Scan for the cell matching the given text and deliver its (x, y) coordinate at center. 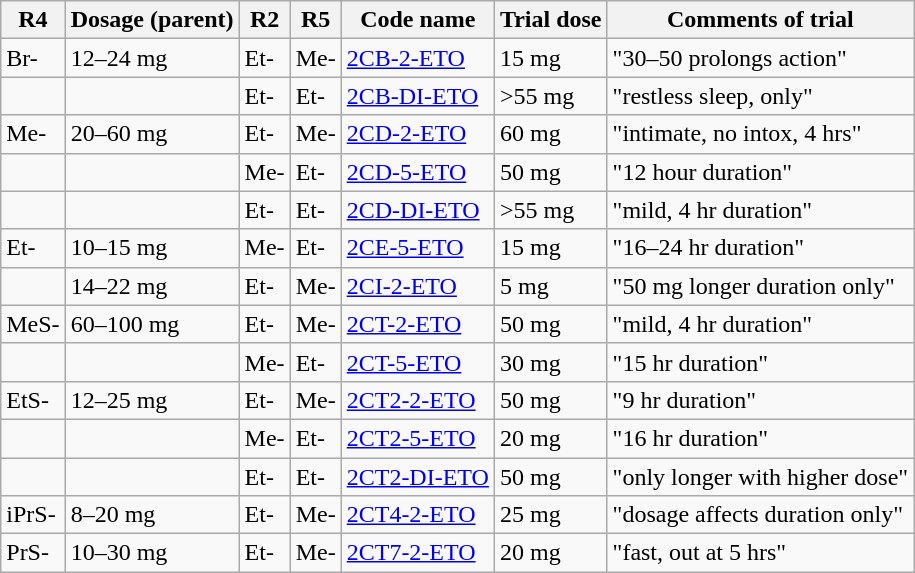
60 mg (550, 134)
2CT7-2-ETO (418, 553)
Br- (33, 58)
R5 (316, 20)
2CT-5-ETO (418, 362)
"15 hr duration" (760, 362)
EtS- (33, 400)
MeS- (33, 324)
"9 hr duration" (760, 400)
30 mg (550, 362)
10–30 mg (152, 553)
R2 (264, 20)
5 mg (550, 286)
"50 mg longer duration only" (760, 286)
2CI-2-ETO (418, 286)
Dosage (parent) (152, 20)
2CE-5-ETO (418, 248)
60–100 mg (152, 324)
PrS- (33, 553)
"restless sleep, only" (760, 96)
"16–24 hr duration" (760, 248)
Code name (418, 20)
"only longer with higher dose" (760, 477)
2CD-DI-ETO (418, 210)
2CB-DI-ETO (418, 96)
12–25 mg (152, 400)
2CT2-5-ETO (418, 438)
8–20 mg (152, 515)
"12 hour duration" (760, 172)
"dosage affects duration only" (760, 515)
2CT2-DI-ETO (418, 477)
10–15 mg (152, 248)
"intimate, no intox, 4 hrs" (760, 134)
"fast, out at 5 hrs" (760, 553)
"30–50 prolongs action" (760, 58)
20–60 mg (152, 134)
12–24 mg (152, 58)
"16 hr duration" (760, 438)
Comments of trial (760, 20)
2CT-2-ETO (418, 324)
2CD-2-ETO (418, 134)
2CT2-2-ETO (418, 400)
R4 (33, 20)
2CT4-2-ETO (418, 515)
14–22 mg (152, 286)
2CD-5-ETO (418, 172)
iPrS- (33, 515)
Trial dose (550, 20)
2CB-2-ETO (418, 58)
25 mg (550, 515)
